For the text-containing cell, return its midpoint in (X, Y) coordinate format. 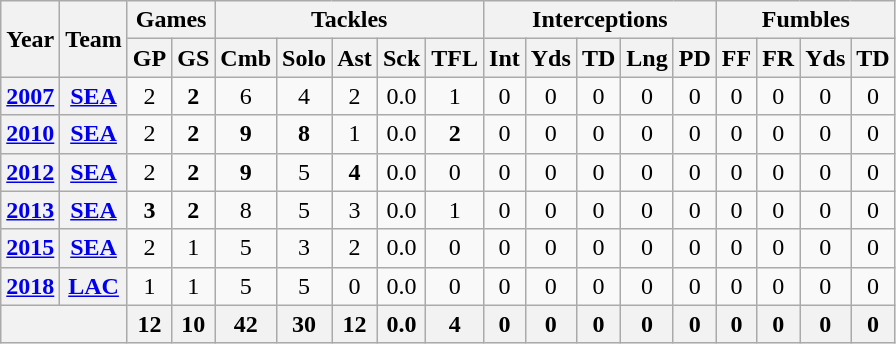
TFL (455, 58)
Team (94, 39)
GP (149, 58)
2012 (30, 172)
Sck (401, 58)
2015 (30, 248)
Solo (304, 58)
2018 (30, 286)
Lng (647, 58)
FF (736, 58)
Ast (355, 58)
42 (246, 324)
Cmb (246, 58)
Int (505, 58)
Games (170, 20)
LAC (94, 286)
30 (304, 324)
GS (194, 58)
2010 (30, 134)
10 (194, 324)
PD (694, 58)
2013 (30, 210)
Tackles (350, 20)
2007 (30, 96)
Year (30, 39)
6 (246, 96)
Interceptions (600, 20)
FR (778, 58)
Fumbles (806, 20)
